Return the [x, y] coordinate for the center point of the cell that contains the specified text.  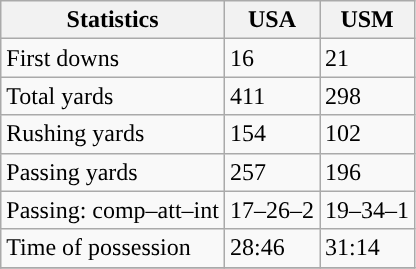
Passing yards [113, 172]
196 [368, 172]
16 [272, 58]
First downs [113, 58]
USM [368, 20]
28:46 [272, 248]
17–26–2 [272, 210]
Passing: comp–att–int [113, 210]
19–34–1 [368, 210]
411 [272, 96]
Total yards [113, 96]
Time of possession [113, 248]
21 [368, 58]
Rushing yards [113, 134]
USA [272, 20]
31:14 [368, 248]
Statistics [113, 20]
257 [272, 172]
298 [368, 96]
102 [368, 134]
154 [272, 134]
